Capture the cell that displays the provided text and extract its (x, y) central coordinate. 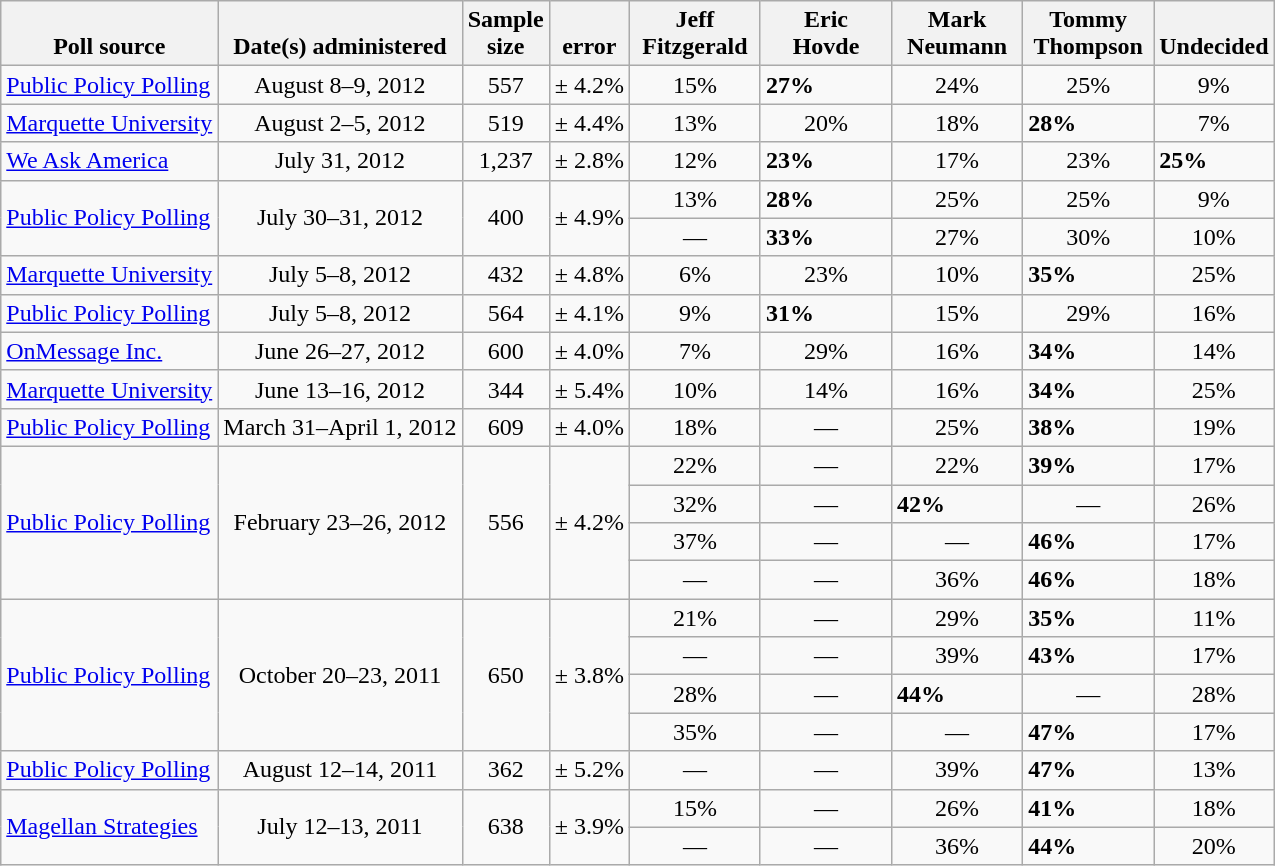
We Ask America (110, 161)
21% (694, 618)
31% (826, 313)
MarkNeumann (958, 34)
± 4.4% (589, 123)
557 (506, 85)
519 (506, 123)
August 8–9, 2012 (340, 85)
Undecided (1214, 34)
October 20–23, 2011 (340, 675)
Date(s) administered (340, 34)
638 (506, 827)
February 23–26, 2012 (340, 522)
600 (506, 351)
33% (826, 237)
TommyThompson (1088, 34)
Samplesize (506, 34)
± 5.2% (589, 770)
July 12–13, 2011 (340, 827)
Magellan Strategies (110, 827)
609 (506, 427)
11% (1214, 618)
19% (1214, 427)
± 3.8% (589, 675)
12% (694, 161)
362 (506, 770)
August 12–14, 2011 (340, 770)
± 4.9% (589, 218)
July 31, 2012 (340, 161)
564 (506, 313)
error (589, 34)
JeffFitzgerald (694, 34)
EricHovde (826, 34)
± 2.8% (589, 161)
37% (694, 542)
41% (1088, 808)
344 (506, 389)
± 3.9% (589, 827)
Poll source (110, 34)
August 2–5, 2012 (340, 123)
30% (1088, 237)
650 (506, 675)
32% (694, 503)
July 30–31, 2012 (340, 218)
June 26–27, 2012 (340, 351)
1,237 (506, 161)
400 (506, 218)
432 (506, 275)
± 5.4% (589, 389)
OnMessage Inc. (110, 351)
June 13–16, 2012 (340, 389)
March 31–April 1, 2012 (340, 427)
556 (506, 522)
± 4.1% (589, 313)
24% (958, 85)
43% (1088, 656)
6% (694, 275)
42% (958, 503)
± 4.8% (589, 275)
38% (1088, 427)
